Provide the (X, Y) coordinate of the cell's center where the given text is located.  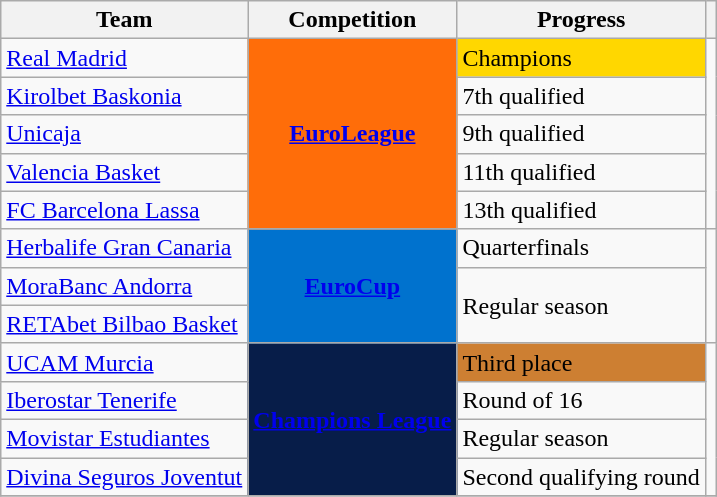
Second qualifying round (581, 477)
Valencia Basket (124, 172)
EuroCup (352, 286)
Quarterfinals (581, 248)
Iberostar Tenerife (124, 400)
Third place (581, 362)
Progress (581, 20)
MoraBanc Andorra (124, 286)
Kirolbet Baskonia (124, 96)
Divina Seguros Joventut (124, 477)
Champions League (352, 419)
Round of 16 (581, 400)
13th qualified (581, 210)
9th qualified (581, 134)
Champions (581, 58)
RETAbet Bilbao Basket (124, 324)
UCAM Murcia (124, 362)
Herbalife Gran Canaria (124, 248)
Real Madrid (124, 58)
Team (124, 20)
FC Barcelona Lassa (124, 210)
Competition (352, 20)
EuroLeague (352, 134)
Movistar Estudiantes (124, 438)
Unicaja (124, 134)
11th qualified (581, 172)
7th qualified (581, 96)
